Return the (x, y) coordinate for the center point of the cell that contains the specified text.  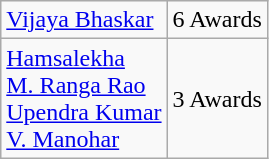
6 Awards (217, 20)
Vijaya Bhaskar (84, 20)
HamsalekhaM. Ranga RaoUpendra KumarV. Manohar (84, 98)
3 Awards (217, 98)
